Search for the cell housing the specified text and yield its [x, y] center coordinate. 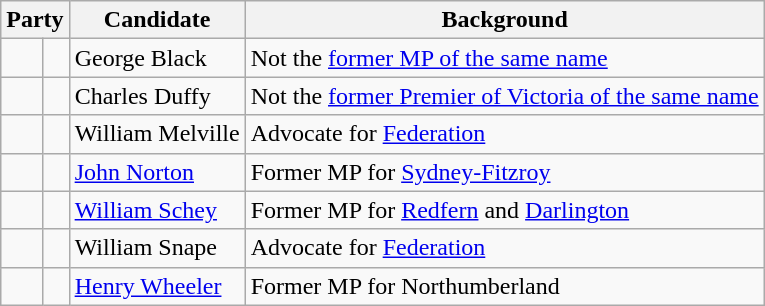
George Black [157, 58]
Party [35, 20]
William Snape [157, 248]
William Melville [157, 134]
William Schey [157, 210]
Background [504, 20]
Not the former Premier of Victoria of the same name [504, 96]
Henry Wheeler [157, 286]
Former MP for Northumberland [504, 286]
Former MP for Redfern and Darlington [504, 210]
Former MP for Sydney-Fitzroy [504, 172]
Candidate [157, 20]
Not the former MP of the same name [504, 58]
John Norton [157, 172]
Charles Duffy [157, 96]
